Extract the [x, y] coordinate from the center of the cell holding the provided text.  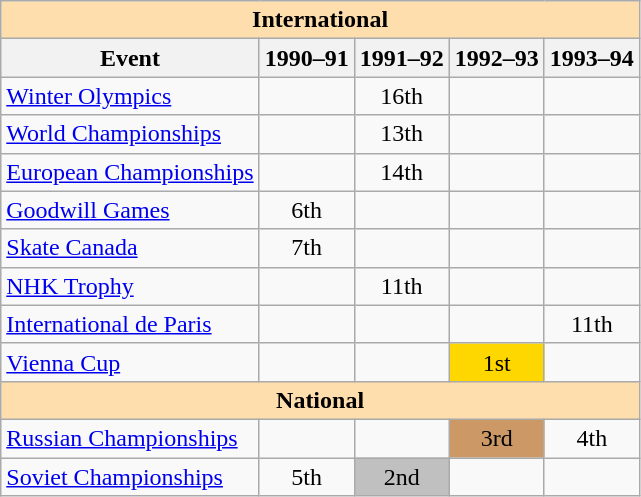
International de Paris [130, 324]
National [320, 400]
5th [306, 477]
Vienna Cup [130, 362]
1991–92 [402, 58]
Goodwill Games [130, 210]
Winter Olympics [130, 96]
2nd [402, 477]
European Championships [130, 172]
Soviet Championships [130, 477]
1993–94 [592, 58]
13th [402, 134]
Skate Canada [130, 248]
World Championships [130, 134]
International [320, 20]
1992–93 [496, 58]
Russian Championships [130, 438]
6th [306, 210]
3rd [496, 438]
4th [592, 438]
16th [402, 96]
NHK Trophy [130, 286]
1st [496, 362]
Event [130, 58]
14th [402, 172]
1990–91 [306, 58]
7th [306, 248]
